Search for the cell housing the specified text and yield its (X, Y) center coordinate. 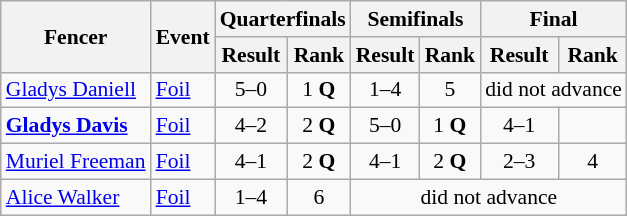
Fencer (76, 36)
Gladys Davis (76, 126)
5 (450, 90)
Muriel Freeman (76, 162)
4–2 (251, 126)
Event (183, 36)
Final (554, 19)
Semifinals (416, 19)
4 (592, 162)
2–3 (519, 162)
Gladys Daniell (76, 90)
Alice Walker (76, 197)
6 (319, 197)
Quarterfinals (283, 19)
